For the text-containing cell, return its midpoint in [x, y] coordinate format. 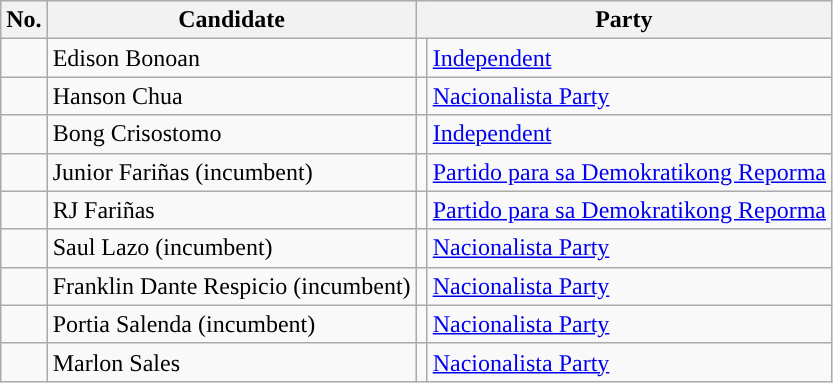
RJ Fariñas [232, 210]
Bong Crisostomo [232, 134]
Candidate [232, 20]
Portia Salenda (incumbent) [232, 324]
Edison Bonoan [232, 58]
Hanson Chua [232, 96]
Saul Lazo (incumbent) [232, 248]
No. [24, 20]
Marlon Sales [232, 362]
Franklin Dante Respicio (incumbent) [232, 286]
Party [624, 20]
Junior Fariñas (incumbent) [232, 172]
